Locate the cell with the specified text and output its (x, y) center coordinate. 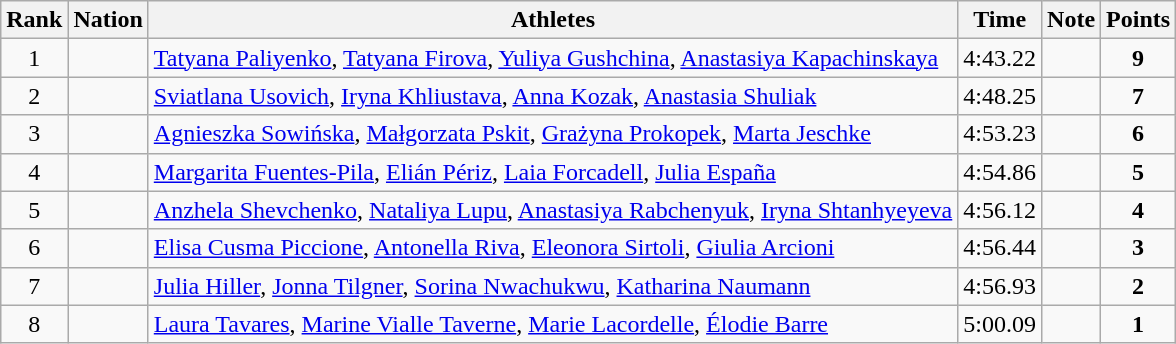
Anzhela Shevchenko, Nataliya Lupu, Anastasiya Rabchenyuk, Iryna Shtanhyeyeva (553, 210)
Points (1138, 20)
Laura Tavares, Marine Vialle Taverne, Marie Lacordelle, Élodie Barre (553, 324)
Agnieszka Sowińska, Małgorzata Pskit, Grażyna Prokopek, Marta Jeschke (553, 134)
Tatyana Paliyenko, Tatyana Firova, Yuliya Gushchina, Anastasiya Kapachinskaya (553, 58)
4:54.86 (1000, 172)
5:00.09 (1000, 324)
4:56.44 (1000, 248)
8 (34, 324)
Time (1000, 20)
4:56.12 (1000, 210)
4:53.23 (1000, 134)
Athletes (553, 20)
4:56.93 (1000, 286)
4:48.25 (1000, 96)
Sviatlana Usovich, Iryna Khliustava, Anna Kozak, Anastasia Shuliak (553, 96)
Elisa Cusma Piccione, Antonella Riva, Eleonora Sirtoli, Giulia Arcioni (553, 248)
9 (1138, 58)
Julia Hiller, Jonna Tilgner, Sorina Nwachukwu, Katharina Naumann (553, 286)
Margarita Fuentes-Pila, Elián Périz, Laia Forcadell, Julia España (553, 172)
Nation (108, 20)
Rank (34, 20)
4:43.22 (1000, 58)
Note (1072, 20)
